From the cell containing the given text, extract its center point as (x, y) coordinate. 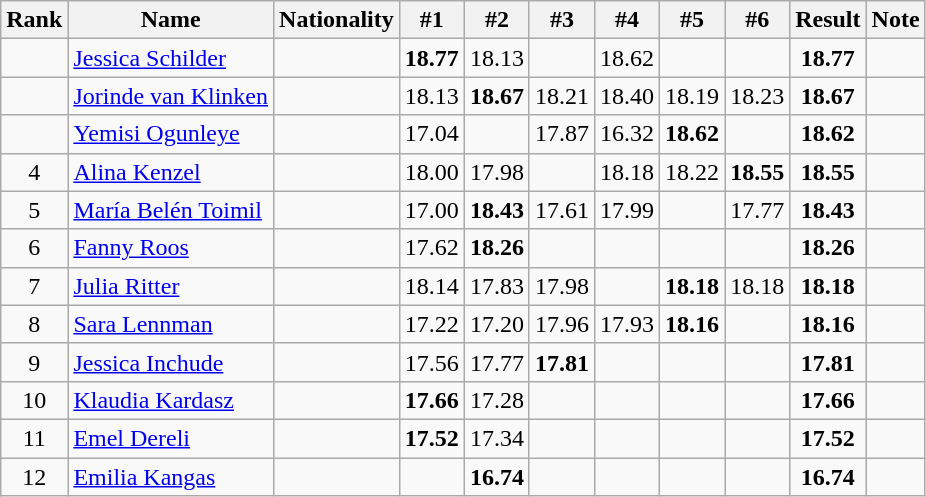
18.23 (758, 96)
17.62 (432, 248)
18.22 (692, 172)
#6 (758, 20)
4 (34, 172)
16.32 (626, 134)
#5 (692, 20)
6 (34, 248)
18.14 (432, 286)
9 (34, 362)
Yemisi Ogunleye (171, 134)
17.83 (496, 286)
Alina Kenzel (171, 172)
18.19 (692, 96)
17.56 (432, 362)
11 (34, 438)
Nationality (337, 20)
Jessica Inchude (171, 362)
17.22 (432, 324)
Jessica Schilder (171, 58)
18.00 (432, 172)
5 (34, 210)
12 (34, 477)
Sara Lennman (171, 324)
17.96 (562, 324)
7 (34, 286)
8 (34, 324)
17.04 (432, 134)
Name (171, 20)
Rank (34, 20)
Emilia Kangas (171, 477)
17.99 (626, 210)
17.93 (626, 324)
Julia Ritter (171, 286)
Note (896, 20)
10 (34, 400)
#4 (626, 20)
María Belén Toimil (171, 210)
#1 (432, 20)
17.00 (432, 210)
17.20 (496, 324)
Result (828, 20)
#2 (496, 20)
Jorinde van Klinken (171, 96)
Emel Dereli (171, 438)
17.87 (562, 134)
18.21 (562, 96)
18.40 (626, 96)
17.28 (496, 400)
17.34 (496, 438)
17.61 (562, 210)
#3 (562, 20)
Fanny Roos (171, 248)
Klaudia Kardasz (171, 400)
